Find where the given text appears and provide that cell's center as [x, y] coordinate. 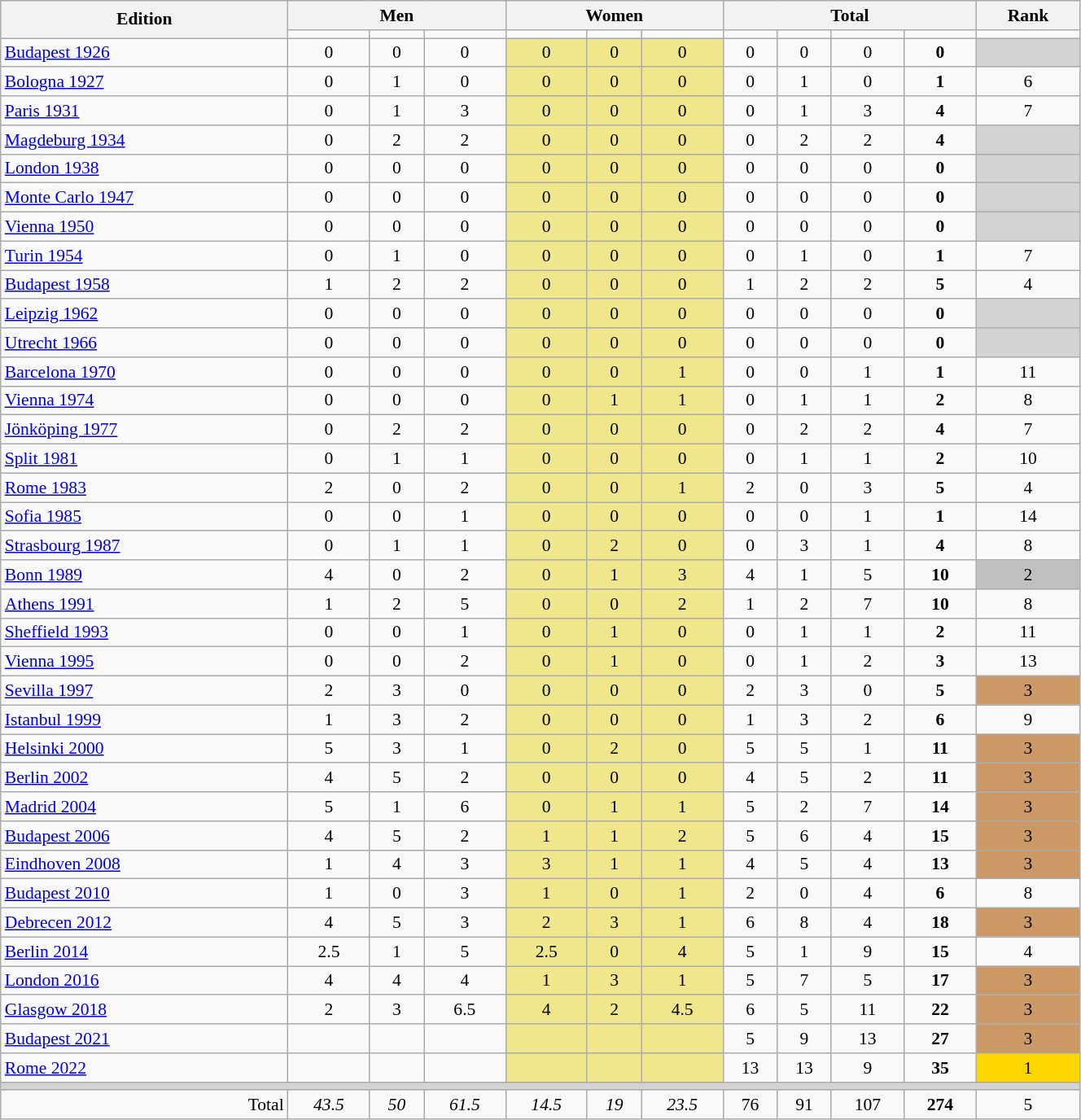
14.5 [546, 1105]
76 [750, 1105]
Leipzig 1962 [145, 314]
35 [939, 1068]
107 [868, 1105]
Budapest 2010 [145, 894]
Edition [145, 20]
Eindhoven 2008 [145, 864]
London 2016 [145, 981]
Sofia 1985 [145, 517]
Madrid 2004 [145, 807]
Paris 1931 [145, 111]
Debrecen 2012 [145, 923]
43.5 [329, 1105]
Rome 2022 [145, 1068]
Berlin 2014 [145, 952]
23.5 [682, 1105]
Budapest 1958 [145, 285]
17 [939, 981]
Budapest 2006 [145, 836]
Athens 1991 [145, 604]
Istanbul 1999 [145, 720]
Helsinki 2000 [145, 749]
Glasgow 2018 [145, 1010]
6.5 [465, 1010]
Budapest 2021 [145, 1039]
91 [804, 1105]
Jönköping 1977 [145, 430]
Vienna 1995 [145, 662]
London 1938 [145, 168]
Monte Carlo 1947 [145, 198]
274 [939, 1105]
Turin 1954 [145, 256]
Utrecht 1966 [145, 343]
Magdeburg 1934 [145, 140]
Bologna 1927 [145, 82]
Sevilla 1997 [145, 691]
Rome 1983 [145, 488]
61.5 [465, 1105]
Vienna 1950 [145, 227]
4.5 [682, 1010]
27 [939, 1039]
19 [614, 1105]
Strasbourg 1987 [145, 546]
Bonn 1989 [145, 575]
Sheffield 1993 [145, 632]
Vienna 1974 [145, 400]
18 [939, 923]
22 [939, 1010]
Budapest 1926 [145, 53]
Barcelona 1970 [145, 372]
50 [396, 1105]
Rank [1027, 15]
Split 1981 [145, 459]
Berlin 2002 [145, 778]
Women [614, 15]
Men [397, 15]
